Identify which cell holds the provided text, then report its (x, y) central coordinate. 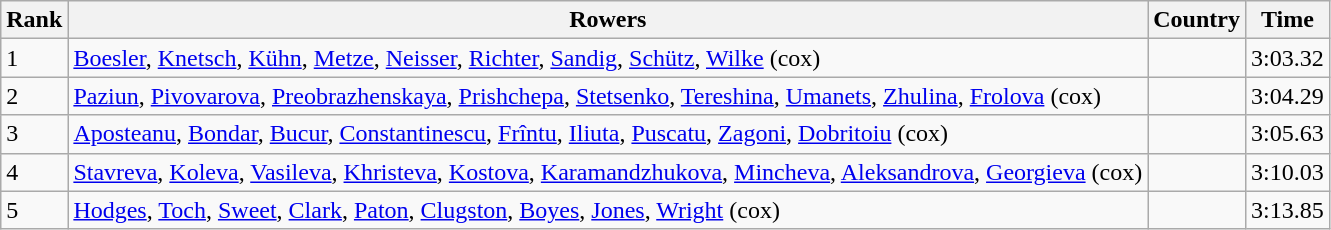
Country (1197, 20)
3 (34, 134)
Stavreva, Koleva, Vasileva, Khristeva, Kostova, Karamandzhukova, Mincheva, Aleksandrova, Georgieva (cox) (608, 172)
3:13.85 (1287, 210)
Hodges, Toch, Sweet, Clark, Paton, Clugston, Boyes, Jones, Wright (cox) (608, 210)
Boesler, Knetsch, Kühn, Metze, Neisser, Richter, Sandig, Schütz, Wilke (cox) (608, 58)
2 (34, 96)
Aposteanu, Bondar, Bucur, Constantinescu, Frîntu, Iliuta, Puscatu, Zagoni, Dobritoiu (cox) (608, 134)
5 (34, 210)
3:03.32 (1287, 58)
1 (34, 58)
Rank (34, 20)
3:05.63 (1287, 134)
Paziun, Pivovarova, Preobrazhenskaya, Prishchepa, Stetsenko, Tereshina, Umanets, Zhulina, Frolova (cox) (608, 96)
3:10.03 (1287, 172)
4 (34, 172)
3:04.29 (1287, 96)
Time (1287, 20)
Rowers (608, 20)
